Pinpoint the cell where the given text exists, returning its [x, y] midpoint coordinate. 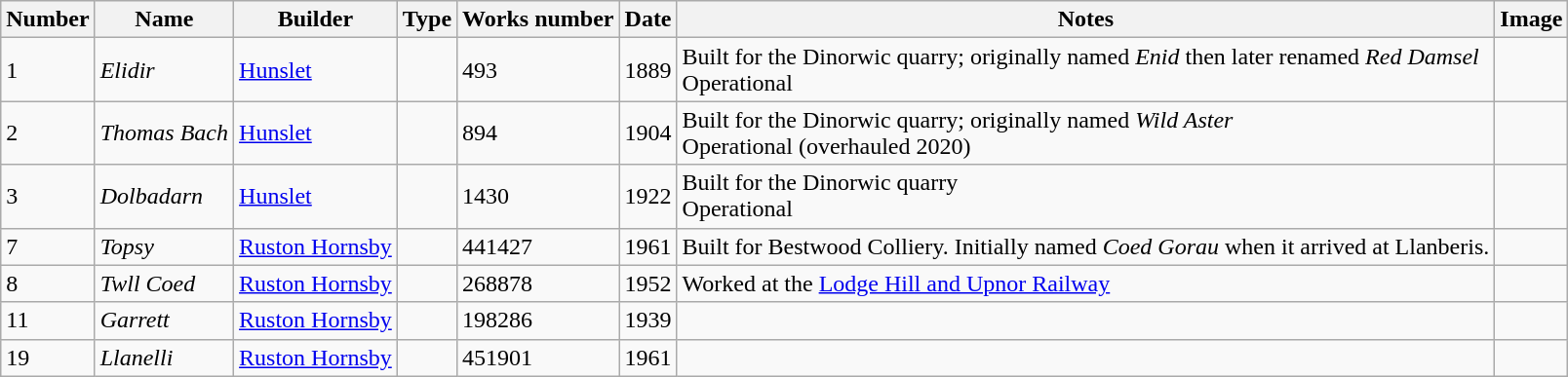
3 [48, 197]
1939 [647, 320]
Type [427, 19]
Works number [538, 19]
2 [48, 132]
493 [538, 70]
Worked at the Lodge Hill and Upnor Railway [1086, 283]
Elidir [164, 70]
Builder [316, 19]
1889 [647, 70]
1952 [647, 283]
Date [647, 19]
11 [48, 320]
Twll Coed [164, 283]
Llanelli [164, 358]
Garrett [164, 320]
198286 [538, 320]
451901 [538, 358]
8 [48, 283]
1430 [538, 197]
Thomas Bach [164, 132]
19 [48, 358]
Number [48, 19]
Image [1531, 19]
Topsy [164, 246]
441427 [538, 246]
Built for the Dinorwic quarry; originally named Enid then later renamed Red DamselOperational [1086, 70]
Built for Bestwood Colliery. Initially named Coed Gorau when it arrived at Llanberis. [1086, 246]
Dolbadarn [164, 197]
Name [164, 19]
268878 [538, 283]
Notes [1086, 19]
1 [48, 70]
7 [48, 246]
1922 [647, 197]
Built for the Dinorwic quarryOperational [1086, 197]
894 [538, 132]
1904 [647, 132]
Built for the Dinorwic quarry; originally named Wild AsterOperational (overhauled 2020) [1086, 132]
